For the text-containing cell, return its midpoint in [X, Y] coordinate format. 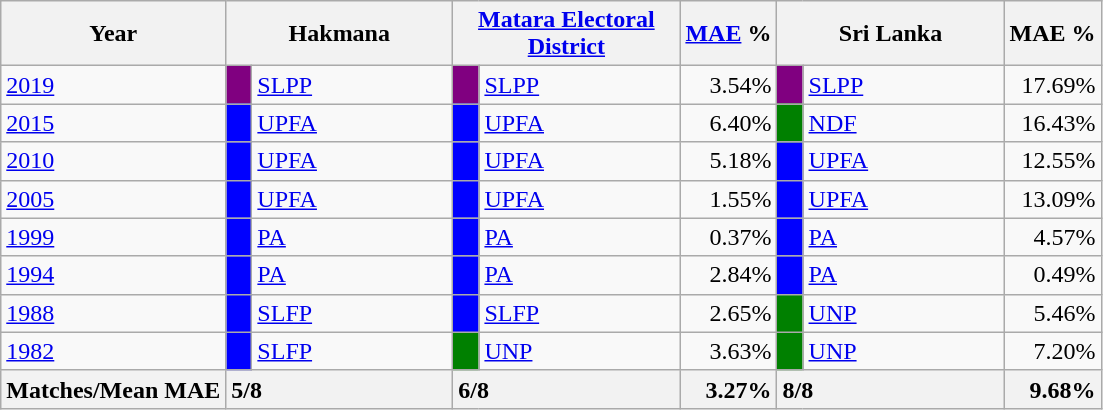
0.37% [728, 237]
8/8 [890, 389]
1999 [114, 237]
16.43% [1052, 123]
6.40% [728, 123]
Matara Electoral District [566, 34]
3.63% [728, 351]
5.18% [728, 161]
7.20% [1052, 351]
6/8 [566, 389]
13.09% [1052, 199]
9.68% [1052, 389]
2015 [114, 123]
2.84% [728, 275]
5/8 [340, 389]
2.65% [728, 313]
1.55% [728, 199]
Matches/Mean MAE [114, 389]
17.69% [1052, 85]
5.46% [1052, 313]
Sri Lanka [890, 34]
3.27% [728, 389]
4.57% [1052, 237]
2005 [114, 199]
1994 [114, 275]
2019 [114, 85]
0.49% [1052, 275]
Hakmana [340, 34]
1982 [114, 351]
3.54% [728, 85]
2010 [114, 161]
12.55% [1052, 161]
NDF [904, 123]
Year [114, 34]
1988 [114, 313]
